Search for the cell housing the specified text and yield its (x, y) center coordinate. 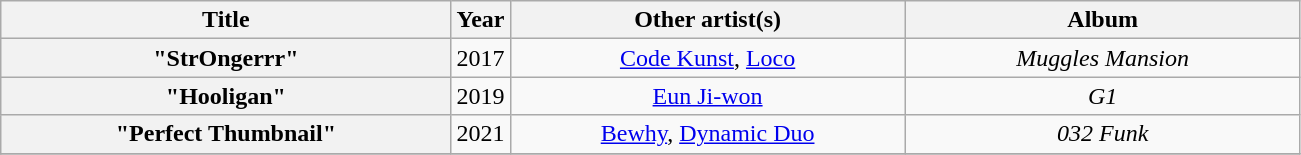
Year (480, 20)
Album (1102, 20)
"Perfect Thumbnail" (226, 134)
Eun Ji-won (708, 96)
2021 (480, 134)
G1 (1102, 96)
Muggles Mansion (1102, 58)
Bewhy, Dynamic Duo (708, 134)
Other artist(s) (708, 20)
"Hooligan" (226, 96)
032 Funk (1102, 134)
Code Kunst, Loco (708, 58)
"StrOngerrr" (226, 58)
2017 (480, 58)
2019 (480, 96)
Title (226, 20)
